Pinpoint the cell where the given text exists, returning its (X, Y) midpoint coordinate. 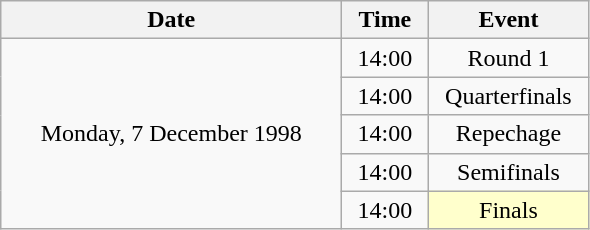
Monday, 7 December 1998 (172, 134)
Time (385, 20)
Date (172, 20)
Round 1 (508, 58)
Repechage (508, 134)
Semifinals (508, 172)
Quarterfinals (508, 96)
Finals (508, 210)
Event (508, 20)
